Identify which cell holds the provided text, then report its (x, y) central coordinate. 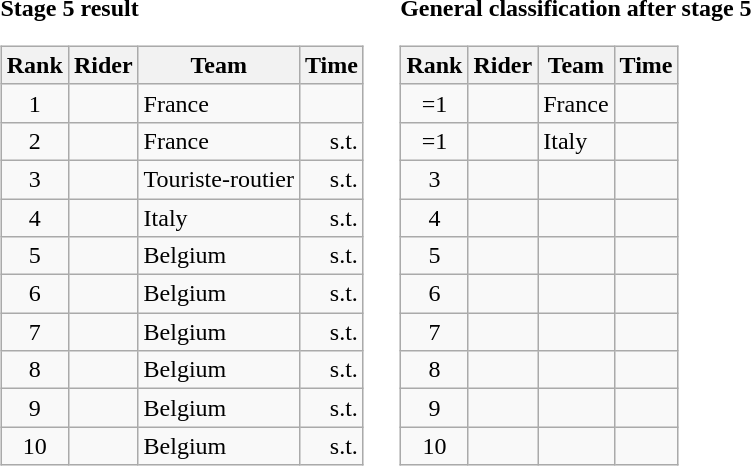
Touriste-routier (218, 179)
2 (34, 141)
1 (34, 103)
